Pinpoint the cell where the given text exists, returning its [X, Y] midpoint coordinate. 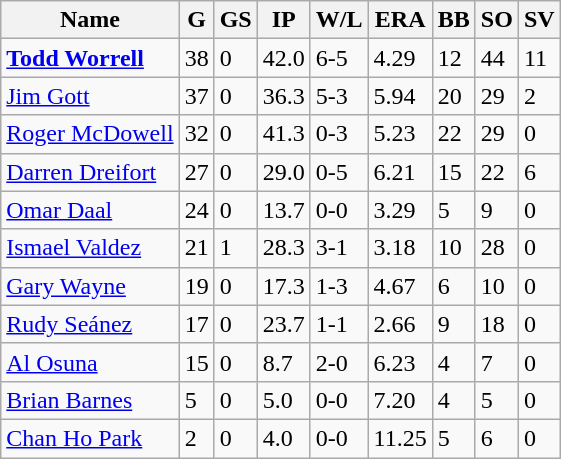
5.94 [400, 96]
4.0 [284, 438]
21 [196, 248]
W/L [339, 20]
1 [236, 248]
5.23 [400, 134]
3.18 [400, 248]
1-1 [339, 324]
Chan Ho Park [90, 438]
BB [454, 20]
29.0 [284, 172]
36.3 [284, 96]
Todd Worrell [90, 58]
3.29 [400, 210]
19 [196, 286]
23.7 [284, 324]
Rudy Seánez [90, 324]
32 [196, 134]
27 [196, 172]
2-0 [339, 362]
28.3 [284, 248]
4.67 [400, 286]
G [196, 20]
Al Osuna [90, 362]
6-5 [339, 58]
Roger McDowell [90, 134]
6.21 [400, 172]
Brian Barnes [90, 400]
ERA [400, 20]
Name [90, 20]
Jim Gott [90, 96]
1-3 [339, 286]
20 [454, 96]
5.0 [284, 400]
11.25 [400, 438]
38 [196, 58]
28 [496, 248]
0-3 [339, 134]
42.0 [284, 58]
GS [236, 20]
Ismael Valdez [90, 248]
6.23 [400, 362]
44 [496, 58]
4.29 [400, 58]
11 [539, 58]
IP [284, 20]
17 [196, 324]
13.7 [284, 210]
2.66 [400, 324]
Omar Daal [90, 210]
3-1 [339, 248]
Darren Dreifort [90, 172]
17.3 [284, 286]
41.3 [284, 134]
SV [539, 20]
SO [496, 20]
24 [196, 210]
7.20 [400, 400]
8.7 [284, 362]
12 [454, 58]
0-5 [339, 172]
37 [196, 96]
18 [496, 324]
5-3 [339, 96]
7 [496, 362]
Gary Wayne [90, 286]
